Provide the [x, y] coordinate of the cell's center where the given text is located.  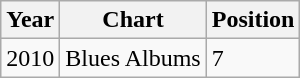
Year [30, 20]
Blues Albums [133, 58]
7 [253, 58]
Chart [133, 20]
2010 [30, 58]
Position [253, 20]
